Scan for the cell matching the given text and deliver its (x, y) coordinate at center. 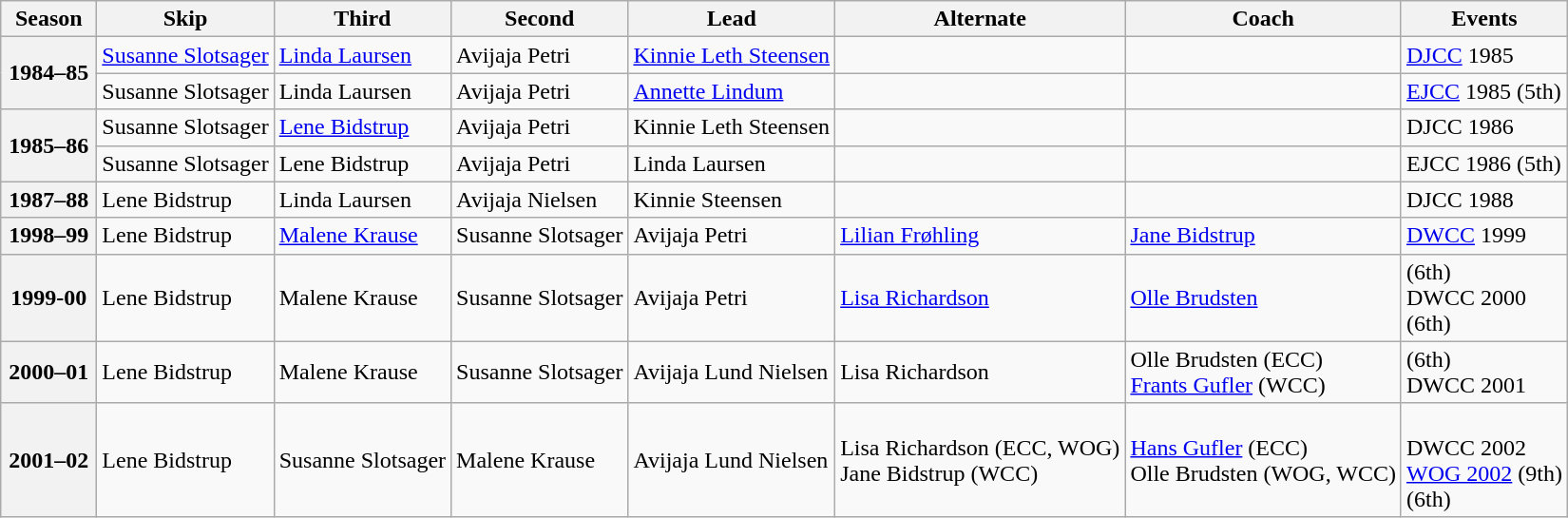
(6th)DWCC 2001 (1484, 373)
DJCC 1986 (1484, 127)
Hans Gufler (ECC)Olle Brudsten (WOG, WCC) (1264, 460)
Alternate (981, 19)
Annette Lindum (732, 91)
Jane Bidstrup (1264, 236)
Skip (185, 19)
1987–88 (49, 200)
EJCC 1985 (5th) (1484, 91)
DWCC 1999 (1484, 236)
1984–85 (49, 73)
(6th)DWCC 2000 (6th) (1484, 297)
2001–02 (49, 460)
DJCC 1988 (1484, 200)
1999-00 (49, 297)
Olle Brudsten (ECC)Frants Gufler (WCC) (1264, 373)
EJCC 1986 (5th) (1484, 163)
2000–01 (49, 373)
Avijaja Nielsen (540, 200)
DWCC 2002 WOG 2002 (9th) (6th) (1484, 460)
Events (1484, 19)
DJCC 1985 (1484, 55)
1985–86 (49, 145)
Lead (732, 19)
Second (540, 19)
Kinnie Steensen (732, 200)
Lilian Frøhling (981, 236)
Olle Brudsten (1264, 297)
1998–99 (49, 236)
Third (362, 19)
Season (49, 19)
Coach (1264, 19)
Lisa Richardson (ECC, WOG)Jane Bidstrup (WCC) (981, 460)
